From the cell containing the given text, extract its center point as (X, Y) coordinate. 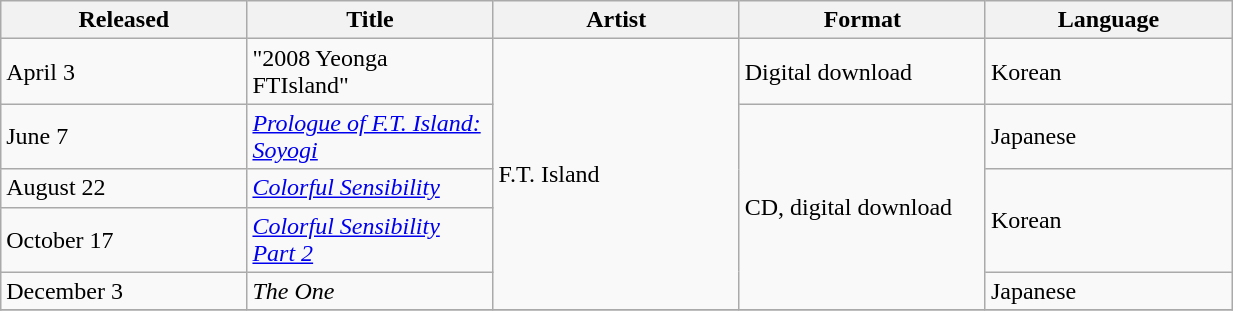
Format (862, 20)
F.T. Island (616, 174)
Digital download (862, 72)
December 3 (124, 291)
Colorful Sensibility (370, 188)
June 7 (124, 136)
Prologue of F.T. Island: Soyogi (370, 136)
The One (370, 291)
Colorful Sensibility Part 2 (370, 240)
CD, digital download (862, 207)
April 3 (124, 72)
October 17 (124, 240)
Artist (616, 20)
Released (124, 20)
Title (370, 20)
Language (1108, 20)
August 22 (124, 188)
"2008 Yeonga FTIsland" (370, 72)
